Return (X, Y) of the center of cell containing provided text 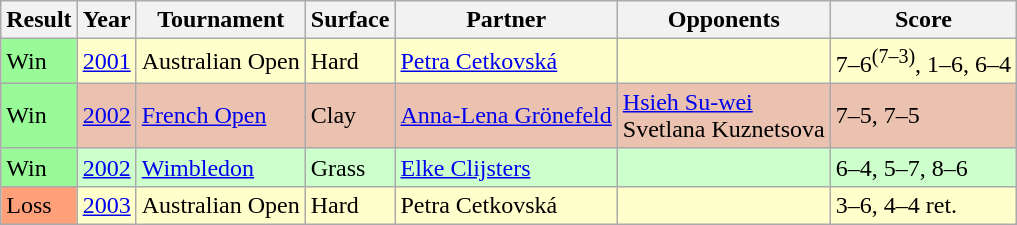
Loss (39, 205)
Year (106, 20)
Result (39, 20)
Grass (350, 167)
6–4, 5–7, 8–6 (923, 167)
Score (923, 20)
French Open (220, 116)
3–6, 4–4 ret. (923, 205)
2003 (106, 205)
7–5, 7–5 (923, 116)
Partner (506, 20)
Anna-Lena Grönefeld (506, 116)
Hsieh Su-wei Svetlana Kuznetsova (724, 116)
7–6(7–3), 1–6, 6–4 (923, 62)
Elke Clijsters (506, 167)
Tournament (220, 20)
Opponents (724, 20)
Wimbledon (220, 167)
2001 (106, 62)
Surface (350, 20)
Clay (350, 116)
